Find where the given text appears and provide that cell's center as [x, y] coordinate. 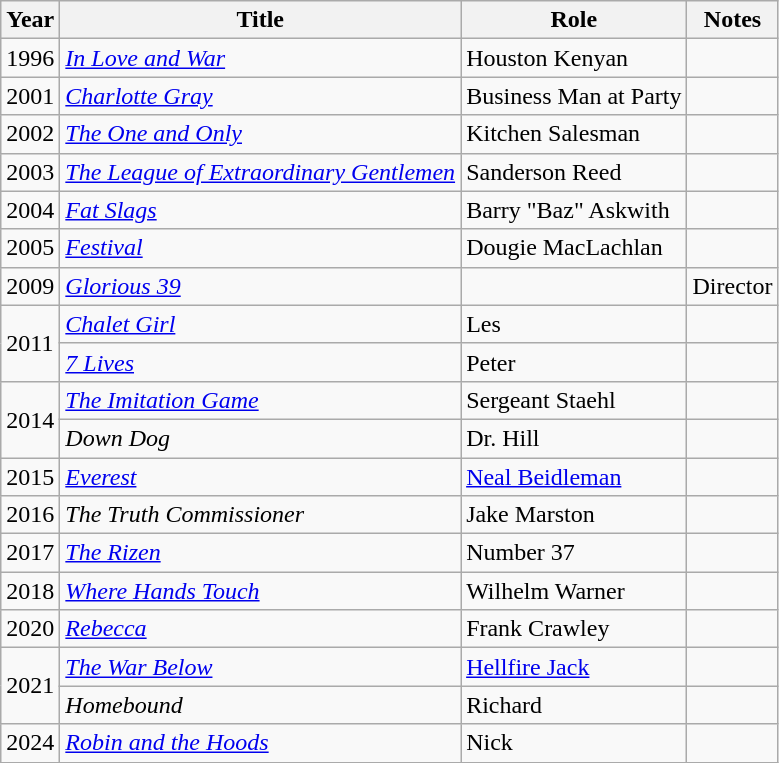
Robin and the Hoods [260, 743]
1996 [30, 58]
Peter [574, 362]
In Love and War [260, 58]
Festival [260, 248]
The War Below [260, 667]
Year [30, 20]
Nick [574, 743]
Kitchen Salesman [574, 134]
2004 [30, 210]
The One and Only [260, 134]
2018 [30, 591]
2016 [30, 515]
Director [732, 286]
Jake Marston [574, 515]
Everest [260, 477]
2011 [30, 343]
2003 [30, 172]
2021 [30, 686]
Business Man at Party [574, 96]
Houston Kenyan [574, 58]
Les [574, 324]
2005 [30, 248]
Notes [732, 20]
Role [574, 20]
The Imitation Game [260, 400]
Sergeant Staehl [574, 400]
The Rizen [260, 553]
Where Hands Touch [260, 591]
2024 [30, 743]
Richard [574, 705]
Glorious 39 [260, 286]
Neal Beidleman [574, 477]
Barry "Baz" Askwith [574, 210]
2009 [30, 286]
Fat Slags [260, 210]
2002 [30, 134]
Number 37 [574, 553]
Chalet Girl [260, 324]
7 Lives [260, 362]
2017 [30, 553]
2001 [30, 96]
The Truth Commissioner [260, 515]
Frank Crawley [574, 629]
Dr. Hill [574, 438]
Rebecca [260, 629]
Down Dog [260, 438]
2014 [30, 419]
Dougie MacLachlan [574, 248]
Sanderson Reed [574, 172]
Homebound [260, 705]
Hellfire Jack [574, 667]
Charlotte Gray [260, 96]
2020 [30, 629]
Title [260, 20]
2015 [30, 477]
Wilhelm Warner [574, 591]
The League of Extraordinary Gentlemen [260, 172]
